Determine the (X, Y) coordinate at the center of the cell enclosing the given text.  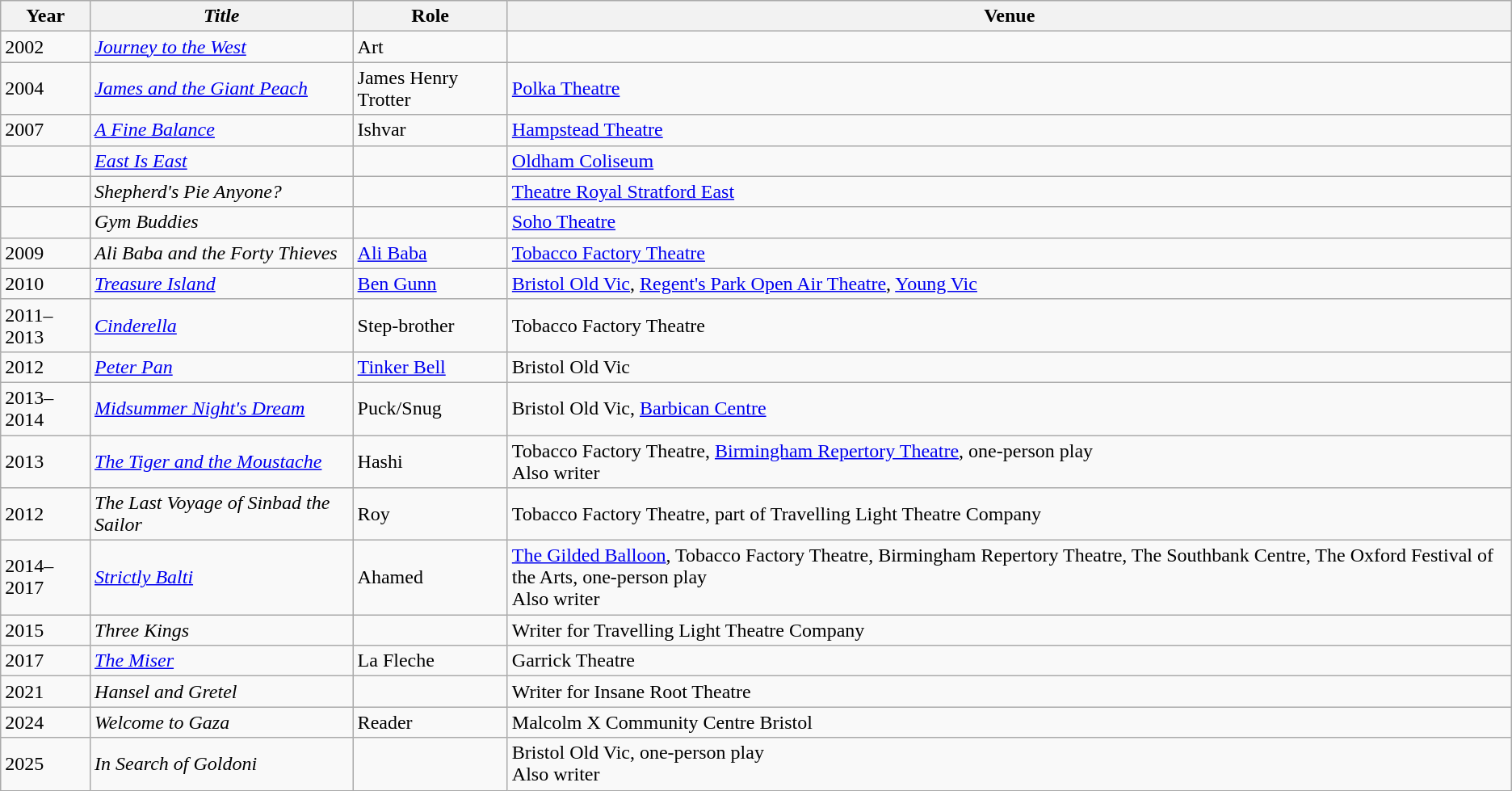
Ali Baba (430, 253)
Reader (430, 722)
James Henry Trotter (430, 89)
Garrick Theatre (1010, 661)
2014–2017 (45, 578)
2013 (45, 461)
Writer for Insane Root Theatre (1010, 692)
Hampstead Theatre (1010, 130)
The Miser (222, 661)
Welcome to Gaza (222, 722)
2010 (45, 284)
2007 (45, 130)
Ben Gunn (430, 284)
Ishvar (430, 130)
Malcolm X Community Centre Bristol (1010, 722)
The Tiger and the Moustache (222, 461)
Bristol Old Vic (1010, 367)
Writer for Travelling Light Theatre Company (1010, 630)
James and the Giant Peach (222, 89)
Tobacco Factory Theatre, Birmingham Repertory Theatre, one-person playAlso writer (1010, 461)
The Last Voyage of Sinbad the Sailor (222, 514)
2002 (45, 47)
Role (430, 16)
Three Kings (222, 630)
Tobacco Factory Theatre, part of Travelling Light Theatre Company (1010, 514)
In Search of Goldoni (222, 764)
Shepherd's Pie Anyone? (222, 191)
Midsummer Night's Dream (222, 409)
2011–2013 (45, 325)
Peter Pan (222, 367)
2017 (45, 661)
Hashi (430, 461)
Ahamed (430, 578)
Journey to the West (222, 47)
Title (222, 16)
Gym Buddies (222, 222)
Art (430, 47)
A Fine Balance (222, 130)
Bristol Old Vic, one-person playAlso writer (1010, 764)
2004 (45, 89)
Venue (1010, 16)
2013–2014 (45, 409)
Soho Theatre (1010, 222)
Theatre Royal Stratford East (1010, 191)
2024 (45, 722)
East Is East (222, 161)
Bristol Old Vic, Barbican Centre (1010, 409)
Strictly Balti (222, 578)
Step-brother (430, 325)
Puck/Snug (430, 409)
Roy (430, 514)
La Fleche (430, 661)
Hansel and Gretel (222, 692)
2025 (45, 764)
Treasure Island (222, 284)
Polka Theatre (1010, 89)
2009 (45, 253)
Ali Baba and the Forty Thieves (222, 253)
2021 (45, 692)
Cinderella (222, 325)
Year (45, 16)
Tinker Bell (430, 367)
2015 (45, 630)
Oldham Coliseum (1010, 161)
Bristol Old Vic, Regent's Park Open Air Theatre, Young Vic (1010, 284)
